Return (x, y) of the center of cell containing provided text 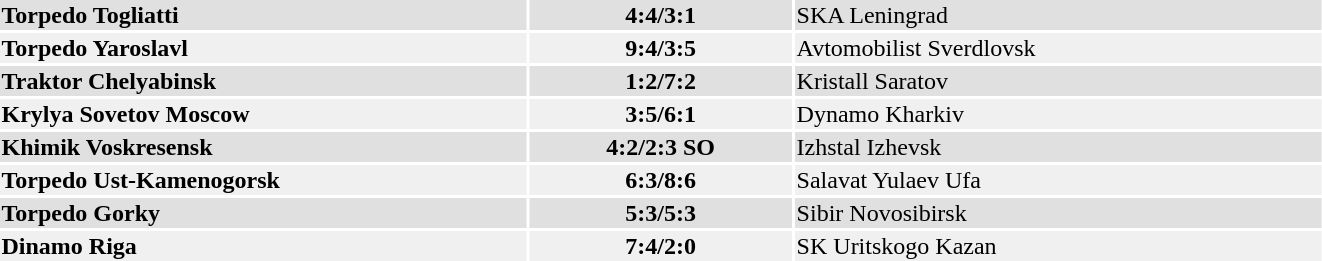
Kristall Saratov (1058, 81)
Sibir Novosibirsk (1058, 213)
1:2/7:2 (660, 81)
4:4/3:1 (660, 15)
9:4/3:5 (660, 48)
Salavat Yulaev Ufa (1058, 180)
Dynamo Kharkiv (1058, 114)
Khimik Voskresensk (263, 147)
7:4/2:0 (660, 246)
5:3/5:3 (660, 213)
Krylya Sovetov Moscow (263, 114)
3:5/6:1 (660, 114)
Dinamo Riga (263, 246)
SK Uritskogo Kazan (1058, 246)
Torpedo Ust-Kamenogorsk (263, 180)
SKA Leningrad (1058, 15)
Torpedo Yaroslavl (263, 48)
6:3/8:6 (660, 180)
Izhstal Izhevsk (1058, 147)
Torpedo Togliatti (263, 15)
4:2/2:3 SO (660, 147)
Avtomobilist Sverdlovsk (1058, 48)
Traktor Chelyabinsk (263, 81)
Torpedo Gorky (263, 213)
